Return the [x, y] coordinate for the center point of the cell that contains the specified text.  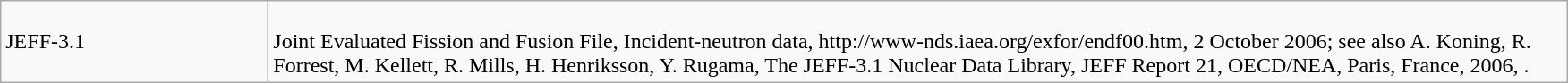
JEFF-3.1 [134, 42]
